Return (X, Y) of the center of cell containing provided text 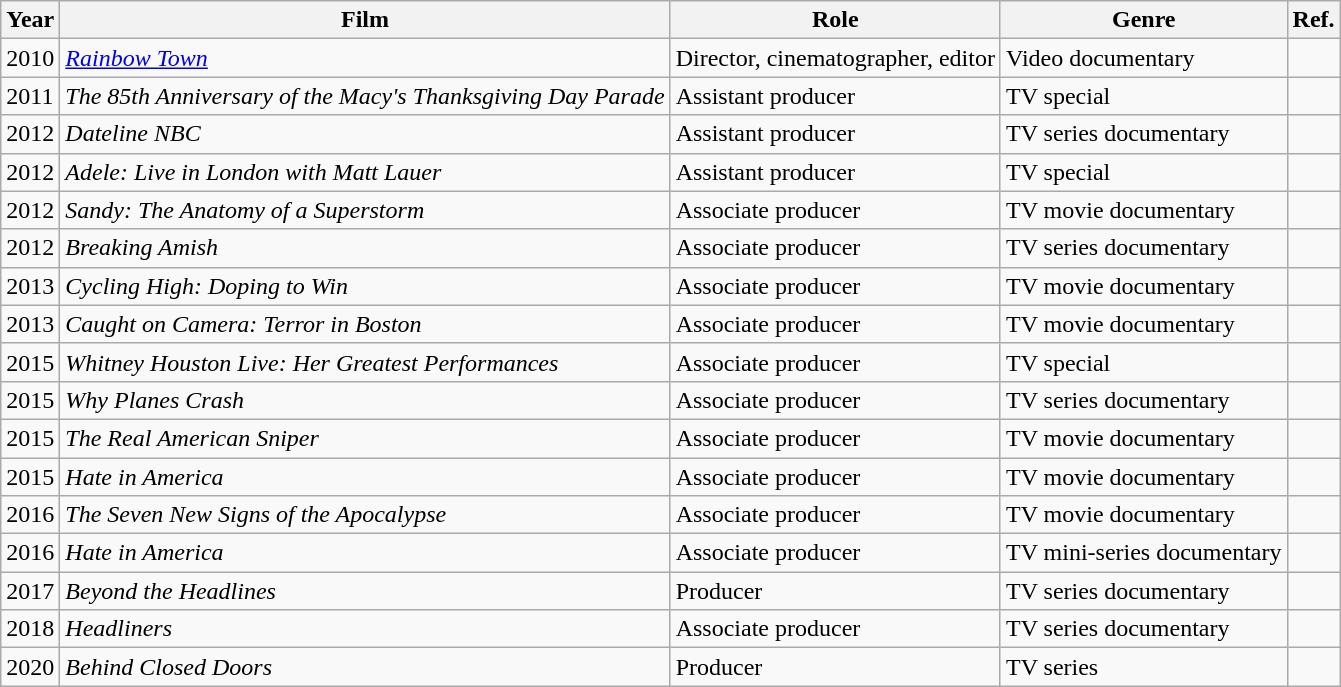
The 85th Anniversary of the Macy's Thanksgiving Day Parade (365, 96)
Ref. (1314, 20)
Headliners (365, 629)
Cycling High: Doping to Win (365, 286)
Caught on Camera: Terror in Boston (365, 324)
Why Planes Crash (365, 400)
Adele: Live in London with Matt Lauer (365, 172)
The Real American Sniper (365, 438)
2010 (30, 58)
TV mini-series documentary (1144, 553)
The Seven New Signs of the Apocalypse (365, 515)
Genre (1144, 20)
Breaking Amish (365, 248)
2018 (30, 629)
Year (30, 20)
Rainbow Town (365, 58)
Director, cinematographer, editor (835, 58)
Behind Closed Doors (365, 667)
Video documentary (1144, 58)
Role (835, 20)
TV series (1144, 667)
2011 (30, 96)
Sandy: The Anatomy of a Superstorm (365, 210)
2020 (30, 667)
Beyond the Headlines (365, 591)
2017 (30, 591)
Dateline NBC (365, 134)
Whitney Houston Live: Her Greatest Performances (365, 362)
Film (365, 20)
